Locate the cell with the specified text and output its (x, y) center coordinate. 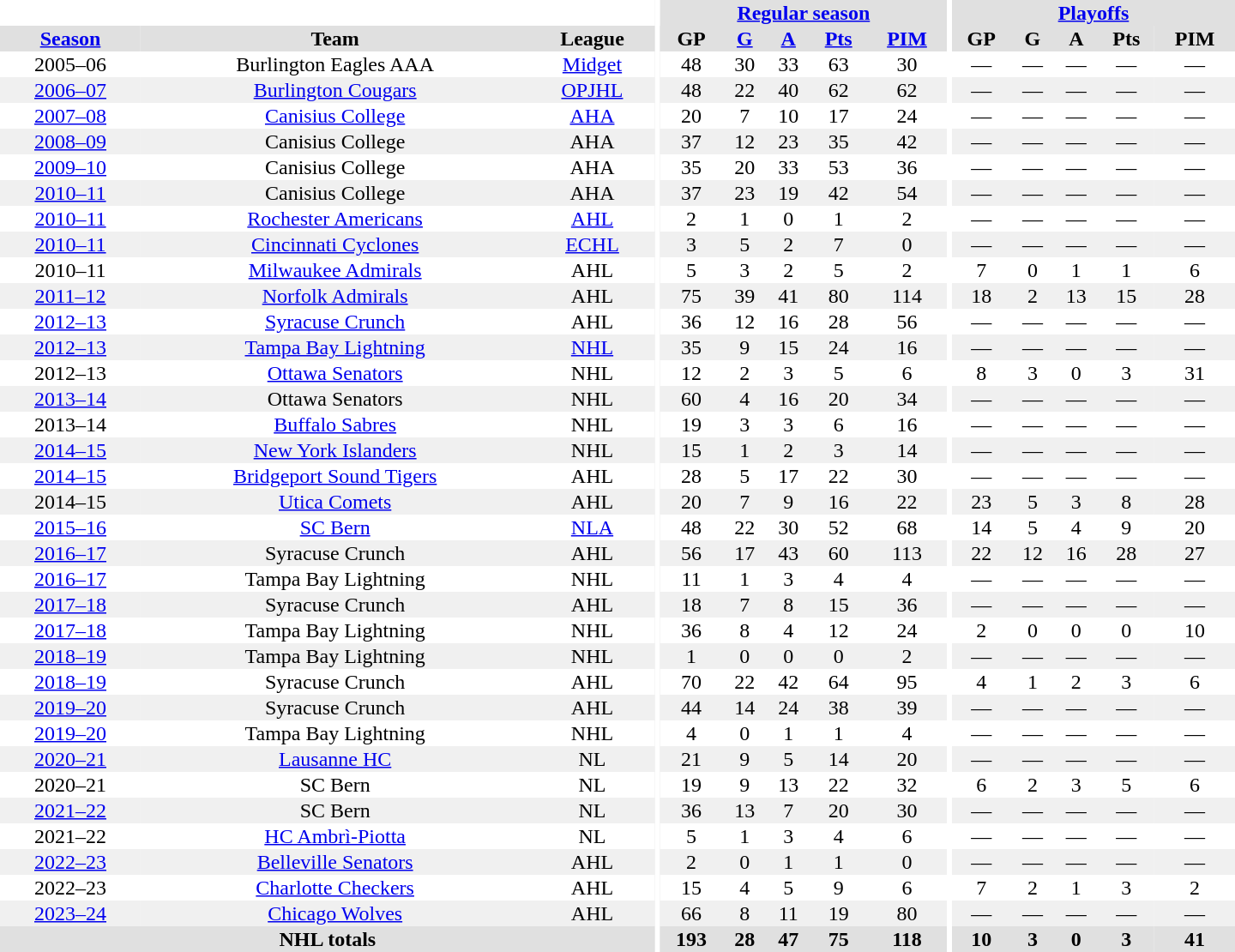
2009–10 (70, 167)
Lausanne HC (334, 759)
Buffalo Sabres (334, 425)
43 (789, 553)
27 (1195, 553)
95 (907, 682)
Cincinnati Cyclones (334, 244)
40 (789, 90)
38 (839, 708)
2007–08 (70, 116)
Team (334, 39)
118 (907, 939)
52 (839, 527)
54 (907, 193)
44 (691, 708)
34 (907, 399)
193 (691, 939)
ECHL (592, 244)
Chicago Wolves (334, 913)
53 (839, 167)
114 (907, 296)
Regular season (803, 13)
Belleville Senators (334, 862)
2023–24 (70, 913)
113 (907, 553)
66 (691, 913)
2015–16 (70, 527)
Midget (592, 64)
2008–09 (70, 142)
Milwaukee Admirals (334, 270)
Burlington Eagles AAA (334, 64)
68 (907, 527)
63 (839, 64)
64 (839, 682)
Bridgeport Sound Tigers (334, 476)
Norfolk Admirals (334, 296)
Playoffs (1093, 13)
70 (691, 682)
League (592, 39)
2011–12 (70, 296)
2006–07 (70, 90)
NLA (592, 527)
31 (1195, 373)
New York Islanders (334, 450)
2005–06 (70, 64)
HC Ambrì-Piotta (334, 836)
OPJHL (592, 90)
Burlington Cougars (334, 90)
NHL totals (328, 939)
21 (691, 759)
Rochester Americans (334, 219)
32 (907, 785)
47 (789, 939)
Season (70, 39)
Utica Comets (334, 502)
Charlotte Checkers (334, 888)
